Locate the cell with the specified text and output its (x, y) center coordinate. 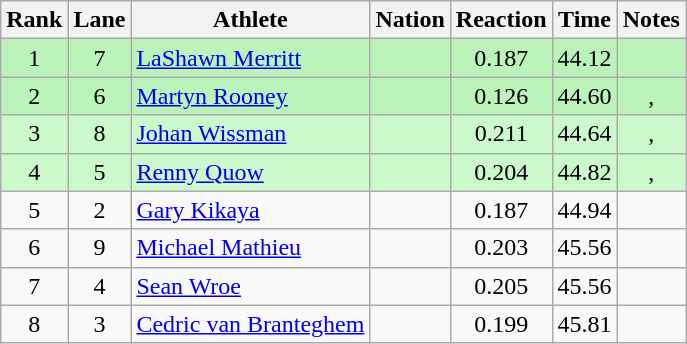
Sean Wroe (250, 286)
Gary Kikaya (250, 210)
0.204 (501, 172)
0.203 (501, 248)
45.81 (584, 324)
1 (34, 58)
44.12 (584, 58)
Time (584, 20)
Martyn Rooney (250, 96)
44.64 (584, 134)
Athlete (250, 20)
44.94 (584, 210)
Cedric van Branteghem (250, 324)
0.199 (501, 324)
44.82 (584, 172)
Reaction (501, 20)
Renny Quow (250, 172)
LaShawn Merritt (250, 58)
Michael Mathieu (250, 248)
Nation (410, 20)
Lane (100, 20)
Johan Wissman (250, 134)
0.211 (501, 134)
9 (100, 248)
0.205 (501, 286)
Rank (34, 20)
0.126 (501, 96)
Notes (651, 20)
44.60 (584, 96)
